Locate the cell with the specified text and output its [X, Y] center coordinate. 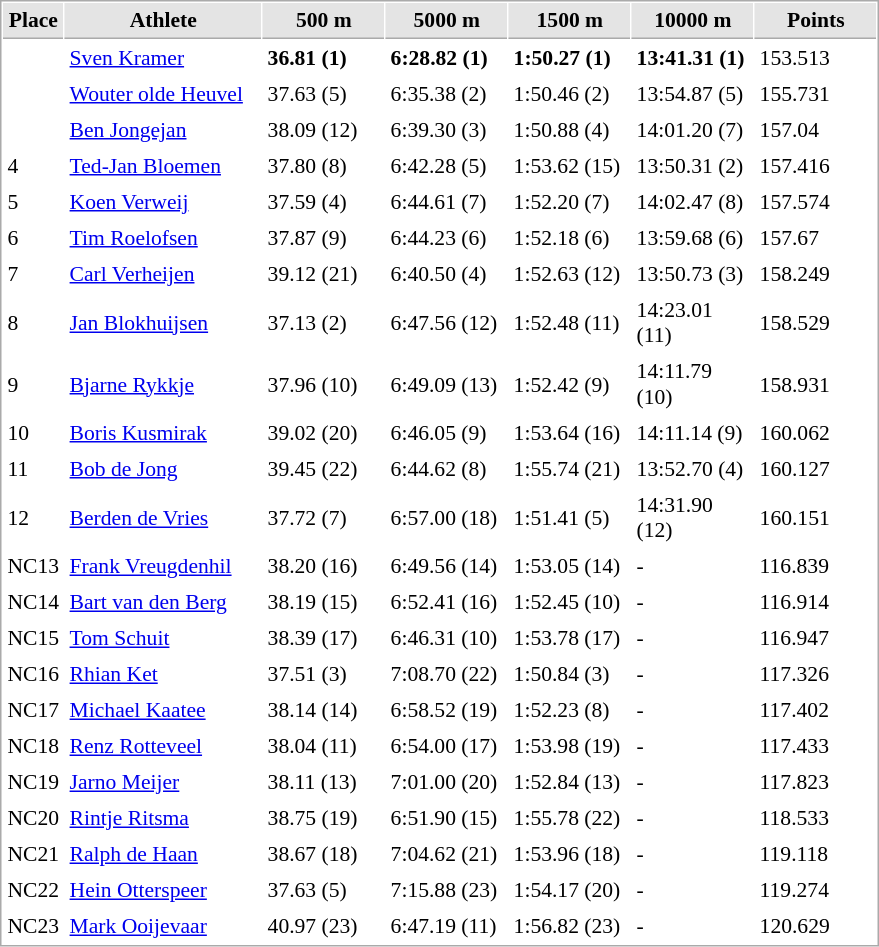
Ben Jongejan [163, 129]
38.20 (16) [324, 566]
6:58.52 (19) [447, 710]
6:28.82 (1) [447, 57]
Bart van den Berg [163, 602]
Mark Ooijevaar [163, 926]
1:52.23 (8) [570, 710]
37.80 (8) [324, 165]
11 [34, 469]
39.12 (21) [324, 273]
NC23 [34, 926]
Ralph de Haan [163, 854]
500 m [324, 21]
NC22 [34, 890]
NC21 [34, 854]
1:53.96 (18) [570, 854]
119.118 [816, 854]
1:50.46 (2) [570, 93]
1:50.84 (3) [570, 674]
14:31.90 (12) [693, 518]
7:01.00 (20) [447, 782]
6:39.30 (3) [447, 129]
Boris Kusmirak [163, 433]
39.45 (22) [324, 469]
1:53.64 (16) [570, 433]
37.59 (4) [324, 201]
157.04 [816, 129]
10000 m [693, 21]
118.533 [816, 818]
Renz Rotteveel [163, 746]
14:23.01 (11) [693, 322]
117.326 [816, 674]
1:53.98 (19) [570, 746]
1:51.41 (5) [570, 518]
13:50.31 (2) [693, 165]
NC14 [34, 602]
NC19 [34, 782]
6:46.31 (10) [447, 638]
12 [34, 518]
6:35.38 (2) [447, 93]
Points [816, 21]
37.13 (2) [324, 322]
1:55.78 (22) [570, 818]
6:54.00 (17) [447, 746]
158.529 [816, 322]
NC17 [34, 710]
14:11.79 (10) [693, 384]
Bob de Jong [163, 469]
6:52.41 (16) [447, 602]
13:52.70 (4) [693, 469]
Carl Verheijen [163, 273]
Rhian Ket [163, 674]
158.249 [816, 273]
4 [34, 165]
Tim Roelofsen [163, 237]
14:01.20 (7) [693, 129]
37.72 (7) [324, 518]
117.823 [816, 782]
Michael Kaatee [163, 710]
Bjarne Rykkje [163, 384]
40.97 (23) [324, 926]
36.81 (1) [324, 57]
160.127 [816, 469]
Koen Verweij [163, 201]
119.274 [816, 890]
6:44.61 (7) [447, 201]
6:47.19 (11) [447, 926]
NC15 [34, 638]
Frank Vreugdenhil [163, 566]
38.11 (13) [324, 782]
38.39 (17) [324, 638]
1:52.48 (11) [570, 322]
1:50.88 (4) [570, 129]
Ted-Jan Bloemen [163, 165]
116.914 [816, 602]
6:44.62 (8) [447, 469]
1:53.78 (17) [570, 638]
14:11.14 (9) [693, 433]
38.09 (12) [324, 129]
160.151 [816, 518]
1:52.45 (10) [570, 602]
Wouter olde Heuvel [163, 93]
116.839 [816, 566]
1:53.05 (14) [570, 566]
6:49.56 (14) [447, 566]
7:08.70 (22) [447, 674]
6:46.05 (9) [447, 433]
13:59.68 (6) [693, 237]
120.629 [816, 926]
6 [34, 237]
7:04.62 (21) [447, 854]
1500 m [570, 21]
38.75 (19) [324, 818]
117.433 [816, 746]
37.51 (3) [324, 674]
10 [34, 433]
8 [34, 322]
38.67 (18) [324, 854]
1:54.17 (20) [570, 890]
1:52.20 (7) [570, 201]
6:49.09 (13) [447, 384]
Rintje Ritsma [163, 818]
13:50.73 (3) [693, 273]
1:53.62 (15) [570, 165]
Berden de Vries [163, 518]
160.062 [816, 433]
157.67 [816, 237]
14:02.47 (8) [693, 201]
116.947 [816, 638]
NC16 [34, 674]
NC13 [34, 566]
38.14 (14) [324, 710]
Sven Kramer [163, 57]
Tom Schuit [163, 638]
6:44.23 (6) [447, 237]
13:41.31 (1) [693, 57]
7:15.88 (23) [447, 890]
NC20 [34, 818]
13:54.87 (5) [693, 93]
Place [34, 21]
38.19 (15) [324, 602]
39.02 (20) [324, 433]
NC18 [34, 746]
Jan Blokhuijsen [163, 322]
1:52.84 (13) [570, 782]
1:50.27 (1) [570, 57]
1:52.42 (9) [570, 384]
155.731 [816, 93]
1:55.74 (21) [570, 469]
5 [34, 201]
5000 m [447, 21]
9 [34, 384]
37.87 (9) [324, 237]
157.574 [816, 201]
6:42.28 (5) [447, 165]
38.04 (11) [324, 746]
Athlete [163, 21]
7 [34, 273]
6:47.56 (12) [447, 322]
1:52.63 (12) [570, 273]
153.513 [816, 57]
37.96 (10) [324, 384]
117.402 [816, 710]
6:40.50 (4) [447, 273]
158.931 [816, 384]
Hein Otterspeer [163, 890]
6:51.90 (15) [447, 818]
157.416 [816, 165]
Jarno Meijer [163, 782]
1:56.82 (23) [570, 926]
1:52.18 (6) [570, 237]
6:57.00 (18) [447, 518]
